Determine the [X, Y] coordinate at the center of the cell enclosing the given text.  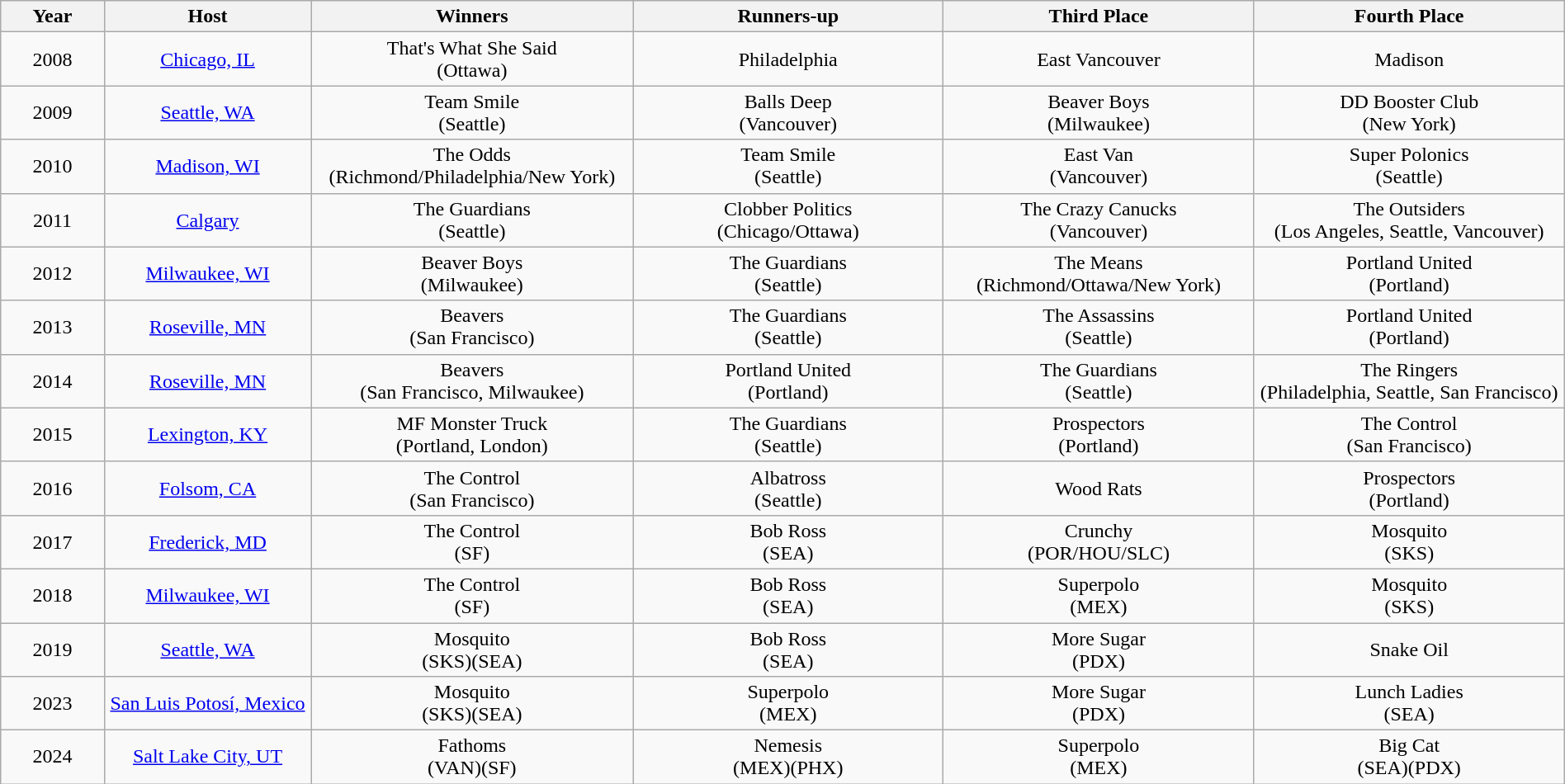
2018 [53, 596]
Super Polonics (Seattle) [1409, 167]
Nemesis (MEX)(PHX) [788, 758]
Clobber Politics (Chicago/Ottawa) [788, 220]
Madison, WI [208, 167]
Chicago, IL [208, 59]
2012 [53, 274]
The Ringers (Philadelphia, Seattle, San Francisco) [1409, 381]
The Assassins (Seattle) [1099, 327]
East Vancouver [1099, 59]
2009 [53, 112]
Fourth Place [1409, 17]
2010 [53, 167]
MF Monster Truck (Portland, London) [472, 434]
Big Cat (SEA)(PDX) [1409, 758]
2008 [53, 59]
Beavers (San Francisco) [472, 327]
Runners-up [788, 17]
Year [53, 17]
2013 [53, 327]
Lunch Ladies (SEA) [1409, 703]
2015 [53, 434]
Folsom, CA [208, 489]
Balls Deep (Vancouver) [788, 112]
2014 [53, 381]
That's What She Said(Ottawa) [472, 59]
Snake Oil [1409, 649]
Salt Lake City, UT [208, 758]
Frederick, MD [208, 541]
2019 [53, 649]
East Van (Vancouver) [1099, 167]
Lexington, KY [208, 434]
Philadelphia [788, 59]
Beavers (San Francisco, Milwaukee) [472, 381]
2024 [53, 758]
Crunchy (POR/HOU/SLC) [1099, 541]
Albatross (Seattle) [788, 489]
Madison [1409, 59]
The Outsiders (Los Angeles, Seattle, Vancouver) [1409, 220]
Fathoms (VAN)(SF) [472, 758]
2017 [53, 541]
Winners [472, 17]
DD Booster Club (New York) [1409, 112]
San Luis Potosí, Mexico [208, 703]
Calgary [208, 220]
The Means (Richmond/Ottawa/New York) [1099, 274]
Third Place [1099, 17]
Host [208, 17]
2011 [53, 220]
The Odds (Richmond/Philadelphia/New York) [472, 167]
2016 [53, 489]
The Crazy Canucks (Vancouver) [1099, 220]
2023 [53, 703]
Wood Rats [1099, 489]
